Scan for the cell matching the given text and deliver its (x, y) coordinate at center. 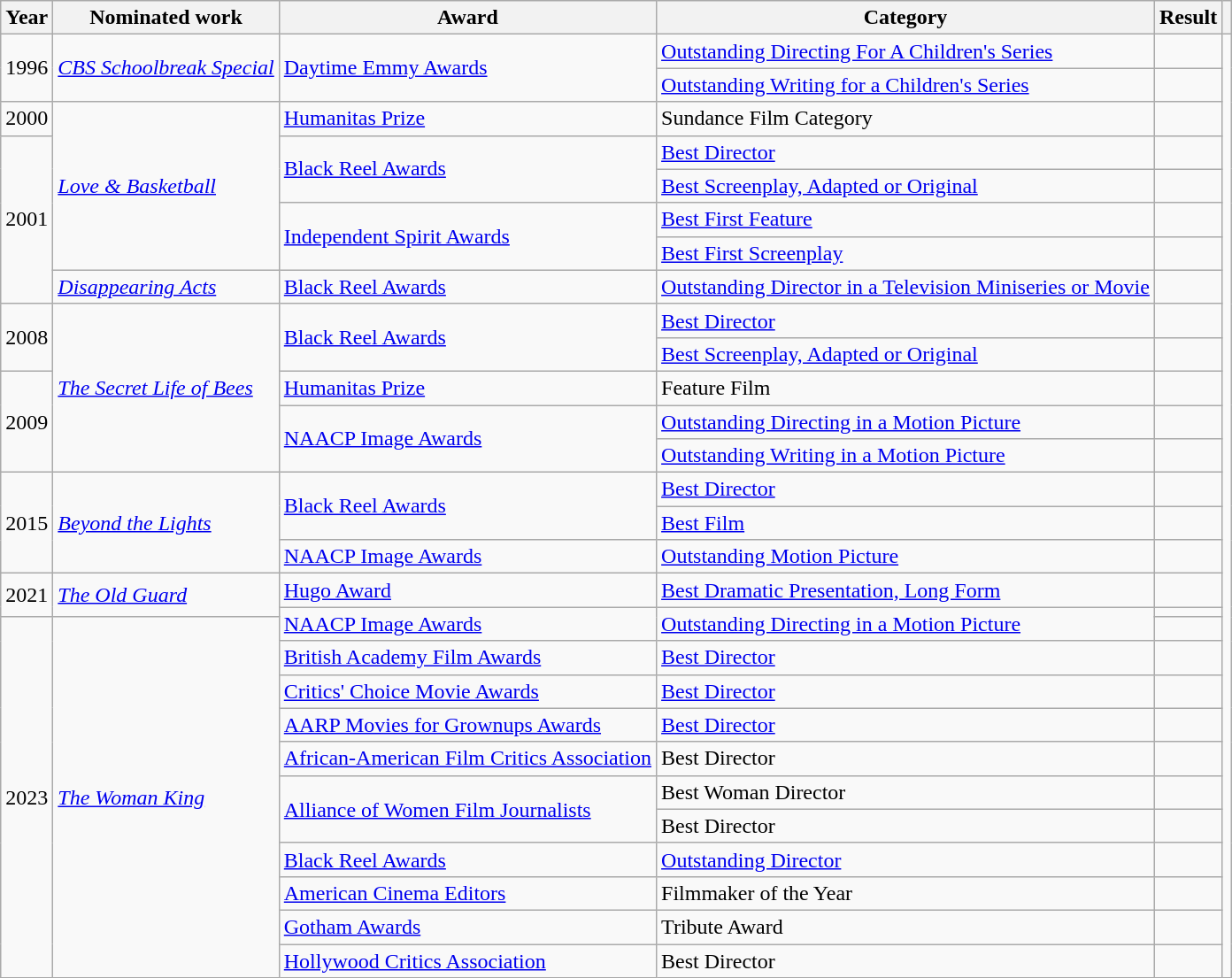
Best First Screenplay (906, 253)
Best First Feature (906, 219)
Outstanding Writing for a Children's Series (906, 85)
Outstanding Directing For A Children's Series (906, 51)
Outstanding Director in a Television Miniseries or Movie (906, 287)
2023 (27, 797)
Outstanding Motion Picture (906, 557)
Filmmaker of the Year (906, 893)
Best Film (906, 523)
Feature Film (906, 388)
The Secret Life of Bees (166, 388)
1996 (27, 68)
CBS Schoolbreak Special (166, 68)
Nominated work (166, 18)
Daytime Emmy Awards (467, 68)
The Woman King (166, 797)
Hollywood Critics Association (467, 960)
Outstanding Writing in a Motion Picture (906, 456)
Hugo Award (467, 590)
2000 (27, 119)
Best Dramatic Presentation, Long Form (906, 590)
Tribute Award (906, 927)
Award (467, 18)
Beyond the Lights (166, 523)
The Old Guard (166, 595)
AARP Movies for Grownups Awards (467, 725)
Year (27, 18)
2021 (27, 595)
Result (1188, 18)
2015 (27, 523)
British Academy Film Awards (467, 658)
Love & Basketball (166, 186)
2001 (27, 219)
2009 (27, 421)
Critics' Choice Movie Awards (467, 691)
Category (906, 18)
Independent Spirit Awards (467, 236)
Disappearing Acts (166, 287)
African-American Film Critics Association (467, 759)
Best Woman Director (906, 792)
Outstanding Director (906, 859)
Alliance of Women Film Journalists (467, 809)
Sundance Film Category (906, 119)
2008 (27, 337)
American Cinema Editors (467, 893)
Gotham Awards (467, 927)
